Find where the given text appears and provide that cell's center as [X, Y] coordinate. 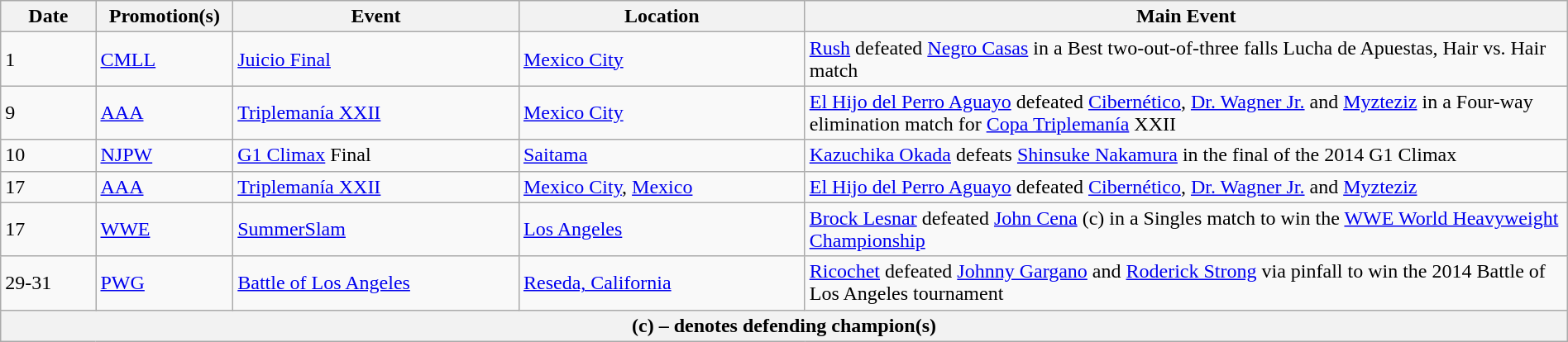
El Hijo del Perro Aguayo defeated Cibernético, Dr. Wagner Jr. and Myzteziz [1186, 187]
Date [48, 17]
Los Angeles [662, 230]
Mexico City, Mexico [662, 187]
Kazuchika Okada defeats Shinsuke Nakamura in the final of the 2014 G1 Climax [1186, 155]
29-31 [48, 283]
SummerSlam [376, 230]
Saitama [662, 155]
El Hijo del Perro Aguayo defeated Cibernético, Dr. Wagner Jr. and Myzteziz in a Four-way elimination match for Copa Triplemanía XXII [1186, 112]
Main Event [1186, 17]
Battle of Los Angeles [376, 283]
(c) – denotes defending champion(s) [784, 325]
Rush defeated Negro Casas in a Best two-out-of-three falls Lucha de Apuestas, Hair vs. Hair match [1186, 59]
Brock Lesnar defeated John Cena (c) in a Singles match to win the WWE World Heavyweight Championship [1186, 230]
9 [48, 112]
Reseda, California [662, 283]
1 [48, 59]
Promotion(s) [165, 17]
Juicio Final [376, 59]
Ricochet defeated Johnny Gargano and Roderick Strong via pinfall to win the 2014 Battle of Los Angeles tournament [1186, 283]
Event [376, 17]
CMLL [165, 59]
NJPW [165, 155]
PWG [165, 283]
G1 Climax Final [376, 155]
WWE [165, 230]
Location [662, 17]
10 [48, 155]
